Return the (x, y) coordinate for the center point of the cell that contains the specified text.  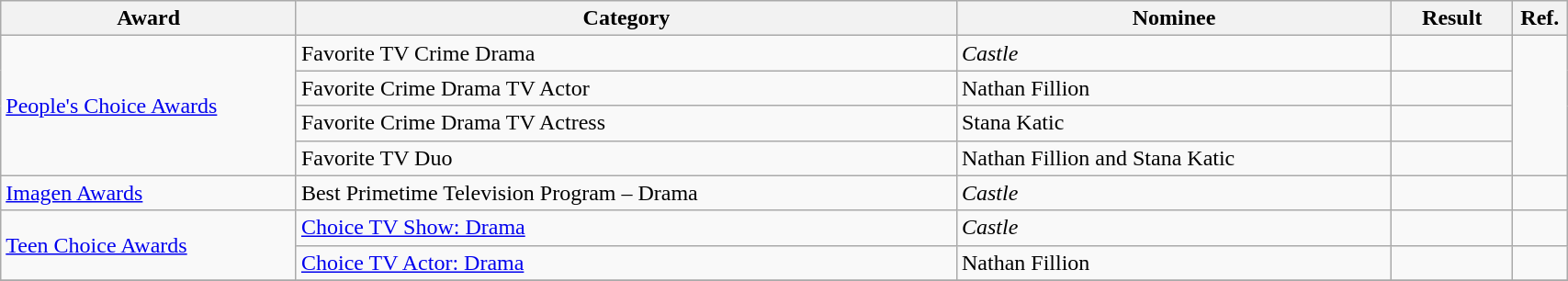
People's Choice Awards (149, 106)
Favorite TV Duo (626, 158)
Category (626, 18)
Best Primetime Television Program – Drama (626, 193)
Ref. (1540, 18)
Choice TV Actor: Drama (626, 263)
Favorite TV Crime Drama (626, 53)
Stana Katic (1174, 123)
Choice TV Show: Drama (626, 228)
Nathan Fillion and Stana Katic (1174, 158)
Result (1452, 18)
Nominee (1174, 18)
Favorite Crime Drama TV Actress (626, 123)
Imagen Awards (149, 193)
Award (149, 18)
Favorite Crime Drama TV Actor (626, 88)
Teen Choice Awards (149, 245)
